Find where the given text appears and provide that cell's center as (X, Y) coordinate. 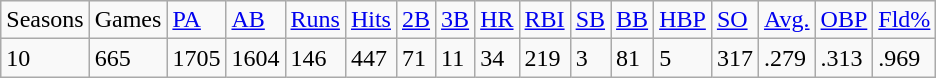
71 (416, 58)
PA (196, 20)
2B (416, 20)
1604 (256, 58)
11 (456, 58)
10 (45, 58)
665 (128, 58)
34 (497, 58)
3 (590, 58)
Seasons (45, 20)
1705 (196, 58)
.969 (904, 58)
AB (256, 20)
Fld% (904, 20)
SO (734, 20)
Avg. (786, 20)
BB (632, 20)
.313 (844, 58)
219 (544, 58)
OBP (844, 20)
5 (683, 58)
317 (734, 58)
SB (590, 20)
3B (456, 20)
146 (315, 58)
81 (632, 58)
HR (497, 20)
Hits (370, 20)
RBI (544, 20)
HBP (683, 20)
Runs (315, 20)
447 (370, 58)
Games (128, 20)
.279 (786, 58)
